Detect which cell encompasses the target text, then output its [X, Y] center coordinate. 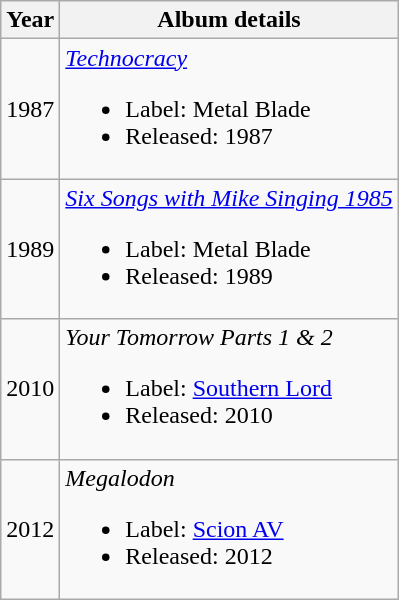
1987 [30, 109]
Six Songs with Mike Singing 1985Label: Metal BladeReleased: 1989 [229, 249]
Album details [229, 20]
Year [30, 20]
2010 [30, 389]
TechnocracyLabel: Metal BladeReleased: 1987 [229, 109]
MegalodonLabel: Scion AVReleased: 2012 [229, 529]
2012 [30, 529]
Your Tomorrow Parts 1 & 2Label: Southern LordReleased: 2010 [229, 389]
1989 [30, 249]
